Output the [X, Y] coordinate of the center of the cell containing the given text.  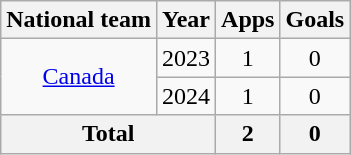
National team [79, 20]
Canada [79, 77]
2 [248, 134]
Goals [315, 20]
Year [186, 20]
2024 [186, 96]
2023 [186, 58]
Total [108, 134]
Apps [248, 20]
